Extract the [X, Y] coordinate from the center of the cell holding the provided text.  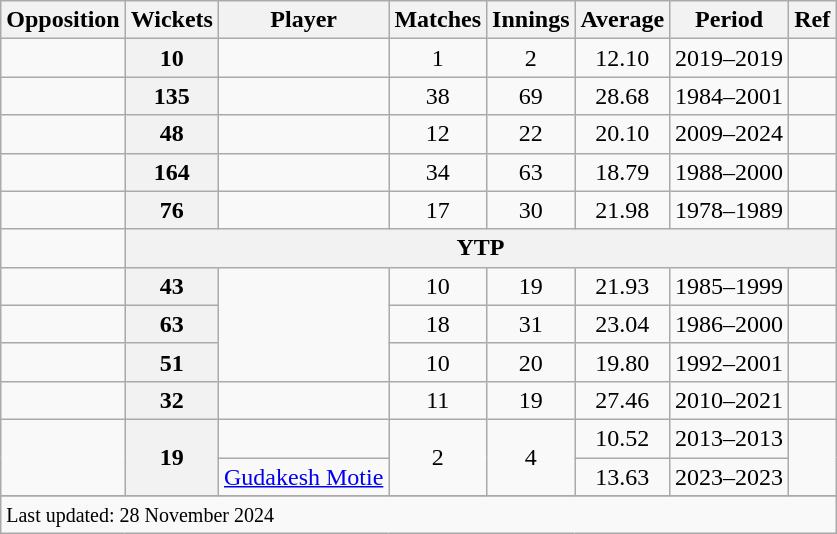
2019–2019 [730, 58]
1978–1989 [730, 210]
Innings [531, 20]
20.10 [622, 134]
2023–2023 [730, 477]
51 [172, 362]
31 [531, 324]
28.68 [622, 96]
Opposition [63, 20]
135 [172, 96]
Ref [812, 20]
Player [303, 20]
27.46 [622, 400]
11 [438, 400]
23.04 [622, 324]
1985–1999 [730, 286]
2013–2013 [730, 438]
21.98 [622, 210]
43 [172, 286]
Period [730, 20]
1 [438, 58]
1984–2001 [730, 96]
2010–2021 [730, 400]
69 [531, 96]
2009–2024 [730, 134]
22 [531, 134]
Matches [438, 20]
1986–2000 [730, 324]
19.80 [622, 362]
34 [438, 172]
32 [172, 400]
48 [172, 134]
30 [531, 210]
Wickets [172, 20]
164 [172, 172]
12 [438, 134]
YTP [480, 248]
13.63 [622, 477]
20 [531, 362]
76 [172, 210]
12.10 [622, 58]
Average [622, 20]
38 [438, 96]
17 [438, 210]
Last updated: 28 November 2024 [418, 515]
1988–2000 [730, 172]
1992–2001 [730, 362]
18.79 [622, 172]
4 [531, 457]
Gudakesh Motie [303, 477]
21.93 [622, 286]
18 [438, 324]
10.52 [622, 438]
